Locate the cell with the specified text and output its [x, y] center coordinate. 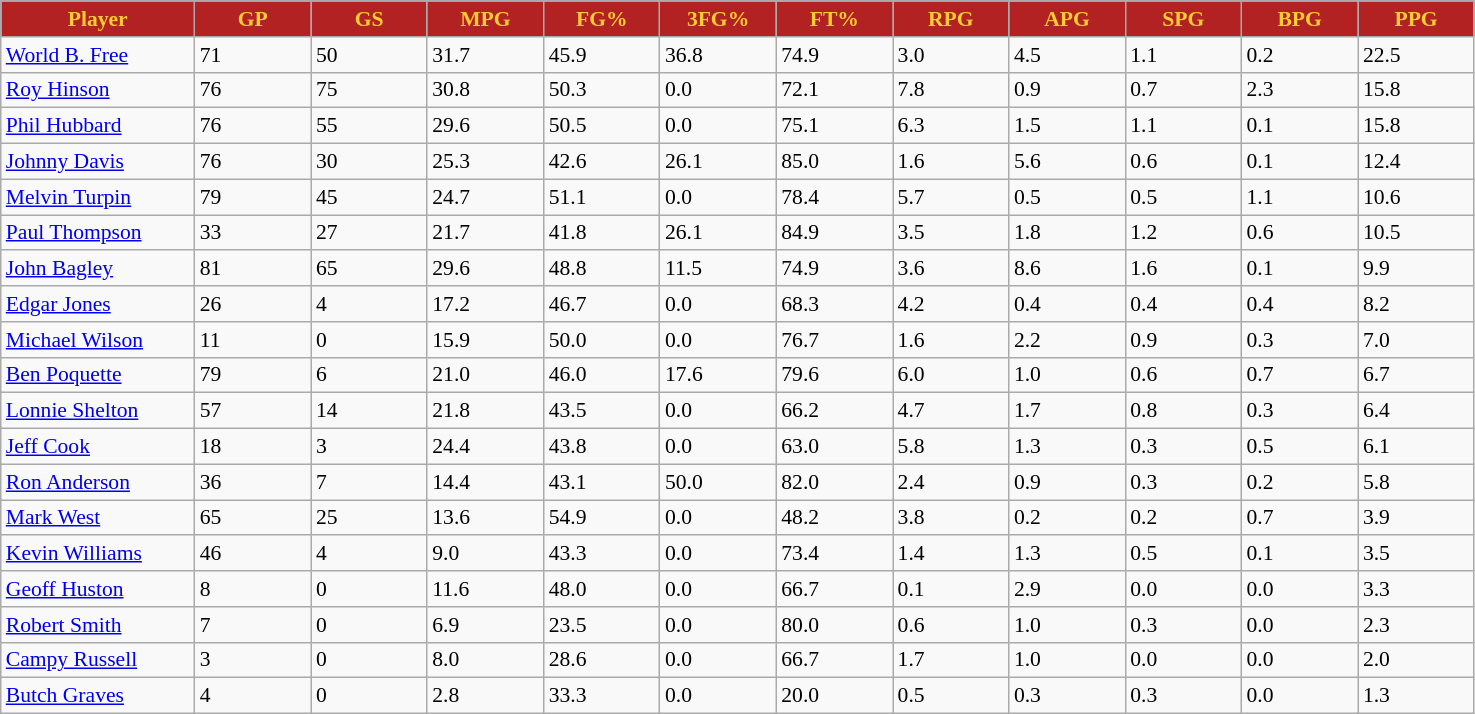
80.0 [834, 625]
GP [253, 19]
4.5 [1067, 55]
43.3 [602, 554]
75.1 [834, 126]
FG% [602, 19]
14.4 [485, 482]
55 [369, 126]
75 [369, 90]
21.7 [485, 233]
6.3 [951, 126]
24.7 [485, 197]
3.6 [951, 269]
43.5 [602, 411]
46.7 [602, 304]
66.2 [834, 411]
Geoff Huston [98, 589]
57 [253, 411]
8.6 [1067, 269]
FT% [834, 19]
20.0 [834, 696]
2.4 [951, 482]
26 [253, 304]
Johnny Davis [98, 162]
MPG [485, 19]
Michael Wilson [98, 340]
7.8 [951, 90]
PPG [1416, 19]
Campy Russell [98, 660]
11.5 [718, 269]
Mark West [98, 518]
28.6 [602, 660]
Robert Smith [98, 625]
45 [369, 197]
43.1 [602, 482]
31.7 [485, 55]
3.0 [951, 55]
68.3 [834, 304]
3.3 [1416, 589]
6.7 [1416, 375]
18 [253, 447]
Player [98, 19]
Ron Anderson [98, 482]
17.6 [718, 375]
4.7 [951, 411]
72.1 [834, 90]
73.4 [834, 554]
5.6 [1067, 162]
10.5 [1416, 233]
36.8 [718, 55]
2.9 [1067, 589]
24.4 [485, 447]
82.0 [834, 482]
3FG% [718, 19]
BPG [1300, 19]
84.9 [834, 233]
46 [253, 554]
15.9 [485, 340]
63.0 [834, 447]
78.4 [834, 197]
11 [253, 340]
9.0 [485, 554]
1.4 [951, 554]
3.9 [1416, 518]
8 [253, 589]
33 [253, 233]
8.0 [485, 660]
48.2 [834, 518]
54.9 [602, 518]
79.6 [834, 375]
SPG [1183, 19]
21.0 [485, 375]
71 [253, 55]
5.7 [951, 197]
8.2 [1416, 304]
48.8 [602, 269]
2.8 [485, 696]
Jeff Cook [98, 447]
6.0 [951, 375]
Paul Thompson [98, 233]
76.7 [834, 340]
0.8 [1183, 411]
14 [369, 411]
13.6 [485, 518]
36 [253, 482]
22.5 [1416, 55]
30 [369, 162]
Melvin Turpin [98, 197]
Butch Graves [98, 696]
1.5 [1067, 126]
Phil Hubbard [98, 126]
6.9 [485, 625]
Kevin Williams [98, 554]
41.8 [602, 233]
33.3 [602, 696]
25 [369, 518]
81 [253, 269]
50.3 [602, 90]
51.1 [602, 197]
27 [369, 233]
11.6 [485, 589]
Roy Hinson [98, 90]
Edgar Jones [98, 304]
6.1 [1416, 447]
21.8 [485, 411]
2.0 [1416, 660]
GS [369, 19]
25.3 [485, 162]
Lonnie Shelton [98, 411]
6.4 [1416, 411]
45.9 [602, 55]
50 [369, 55]
43.8 [602, 447]
17.2 [485, 304]
1.8 [1067, 233]
RPG [951, 19]
10.6 [1416, 197]
Ben Poquette [98, 375]
John Bagley [98, 269]
9.9 [1416, 269]
42.6 [602, 162]
30.8 [485, 90]
4.2 [951, 304]
48.0 [602, 589]
6 [369, 375]
2.2 [1067, 340]
85.0 [834, 162]
APG [1067, 19]
7.0 [1416, 340]
50.5 [602, 126]
3.8 [951, 518]
23.5 [602, 625]
World B. Free [98, 55]
12.4 [1416, 162]
1.2 [1183, 233]
46.0 [602, 375]
